For the text-containing cell, return its midpoint in (X, Y) coordinate format. 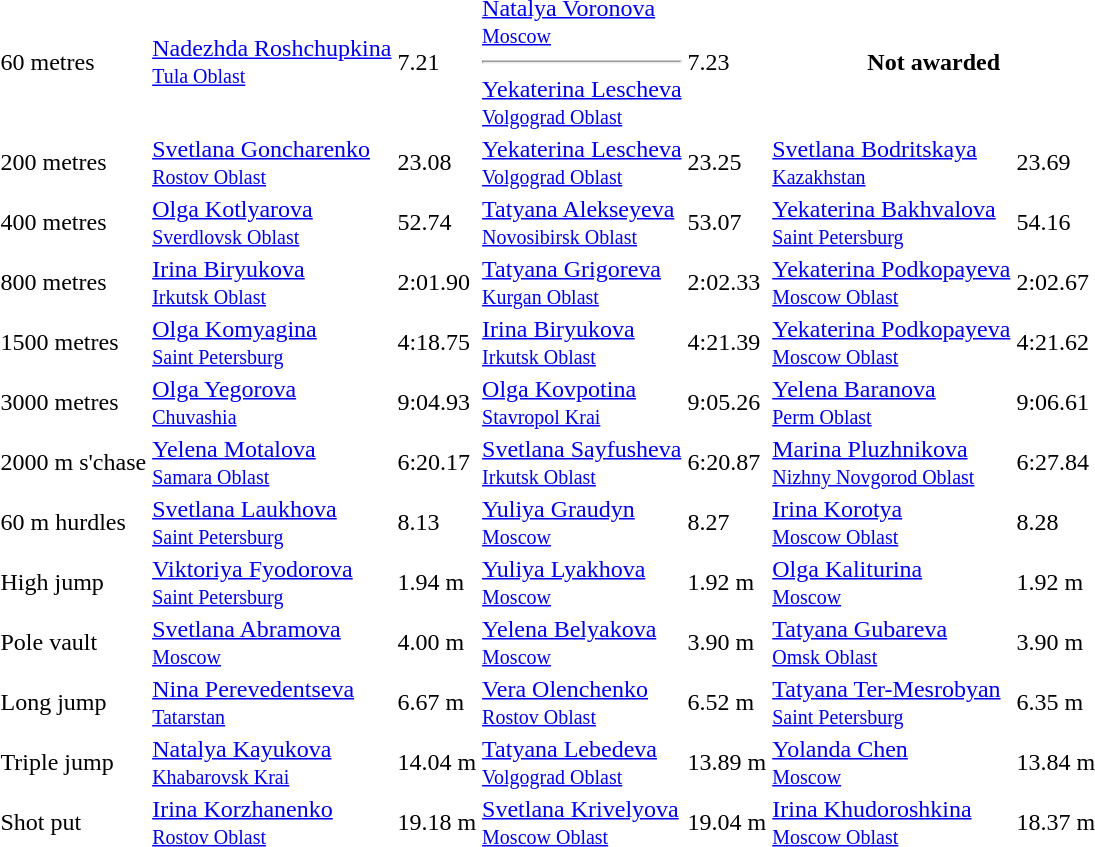
52.74 (437, 222)
13.89 m (727, 762)
4:18.75 (437, 342)
Yolanda ChenMoscow (892, 762)
23.08 (437, 162)
Yuliya GraudynMoscow (582, 522)
Yelena MotalovaSamara Oblast (272, 462)
53.07 (727, 222)
Svetlana BodritskayaKazakhstan (892, 162)
3.90 m (727, 642)
Olga YegorovaChuvashia (272, 402)
6.67 m (437, 702)
Yekaterina BakhvalovaSaint Petersburg (892, 222)
Viktoriya FyodorovaSaint Petersburg (272, 582)
1.92 m (727, 582)
8.27 (727, 522)
Olga KaliturinaMoscow (892, 582)
23.25 (727, 162)
2:01.90 (437, 282)
1.94 m (437, 582)
Tatyana GrigorevaKurgan Oblast (582, 282)
Olga KomyaginaSaint Petersburg (272, 342)
9:04.93 (437, 402)
8.13 (437, 522)
Natalya KayukovaKhabarovsk Krai (272, 762)
Olga KotlyarovaSverdlovsk Oblast (272, 222)
Nina PerevedentsevaTatarstan (272, 702)
4:21.39 (727, 342)
Yekaterina LeschevaVolgograd Oblast (582, 162)
Svetlana SayfushevaIrkutsk Oblast (582, 462)
Yuliya LyakhovaMoscow (582, 582)
6:20.87 (727, 462)
Marina PluzhnikovaNizhny Novgorod Oblast (892, 462)
6:20.17 (437, 462)
14.04 m (437, 762)
Tatyana Ter-MesrobyanSaint Petersburg (892, 702)
Tatyana LebedevaVolgograd Oblast (582, 762)
4.00 m (437, 642)
Svetlana AbramovaMoscow (272, 642)
2:02.33 (727, 282)
Tatyana GubarevaOmsk Oblast (892, 642)
Olga KovpotinaStavropol Krai (582, 402)
Tatyana AlekseyevaNovosibirsk Oblast (582, 222)
6.52 m (727, 702)
Svetlana GoncharenkoRostov Oblast (272, 162)
Vera OlenchenkoRostov Oblast (582, 702)
9:05.26 (727, 402)
Yelena BaranovaPerm Oblast (892, 402)
Yelena BelyakovaMoscow (582, 642)
Svetlana LaukhovaSaint Petersburg (272, 522)
Irina KorotyaMoscow Oblast (892, 522)
